Scan for the cell matching the given text and deliver its [x, y] coordinate at center. 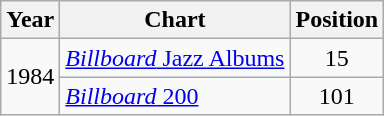
101 [337, 96]
Position [337, 20]
1984 [30, 77]
15 [337, 58]
Chart [175, 20]
Billboard Jazz Albums [175, 58]
Billboard 200 [175, 96]
Year [30, 20]
